Detect which cell encompasses the target text, then output its (x, y) center coordinate. 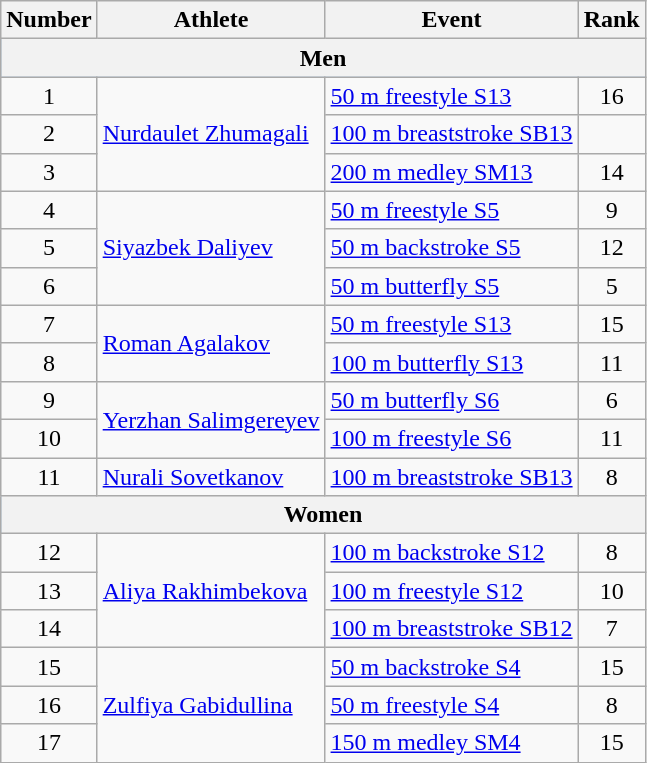
1 (49, 96)
100 m freestyle S6 (452, 438)
Roman Agalakov (211, 343)
50 m backstroke S5 (452, 248)
Nurali Sovetkanov (211, 477)
50 m butterfly S5 (452, 286)
50 m butterfly S6 (452, 400)
Event (452, 20)
Yerzhan Salimgereyev (211, 419)
17 (49, 743)
150 m medley SM4 (452, 743)
100 m breaststroke SB12 (452, 629)
4 (49, 210)
Siyazbek Daliyev (211, 248)
100 m freestyle S12 (452, 591)
100 m backstroke S12 (452, 553)
200 m medley SM13 (452, 172)
13 (49, 591)
Number (49, 20)
Aliya Rakhimbekova (211, 591)
50 m backstroke S4 (452, 667)
100 m butterfly S13 (452, 362)
50 m freestyle S5 (452, 210)
Women (323, 515)
Nurdaulet Zhumagali (211, 134)
Rank (612, 20)
Men (323, 58)
3 (49, 172)
Athlete (211, 20)
2 (49, 134)
50 m freestyle S4 (452, 705)
Zulfiya Gabidullina (211, 705)
